From the cell containing the given text, extract its center point as [x, y] coordinate. 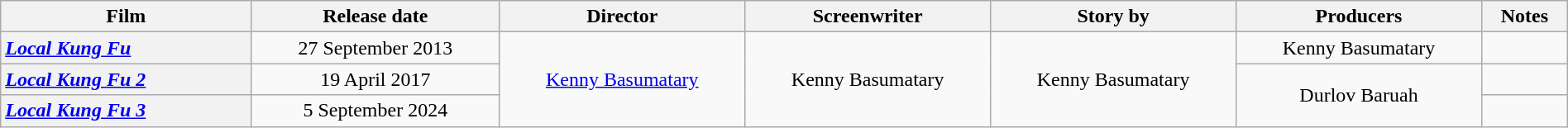
Durlov Baruah [1360, 95]
Notes [1524, 17]
Release date [375, 17]
Story by [1113, 17]
Producers [1360, 17]
Director [622, 17]
19 April 2017 [375, 79]
Film [126, 17]
Local Kung Fu [126, 48]
Local Kung Fu 3 [126, 111]
Local Kung Fu 2 [126, 79]
27 September 2013 [375, 48]
Screenwriter [868, 17]
5 September 2024 [375, 111]
